Pinpoint the cell where the given text exists, returning its (x, y) midpoint coordinate. 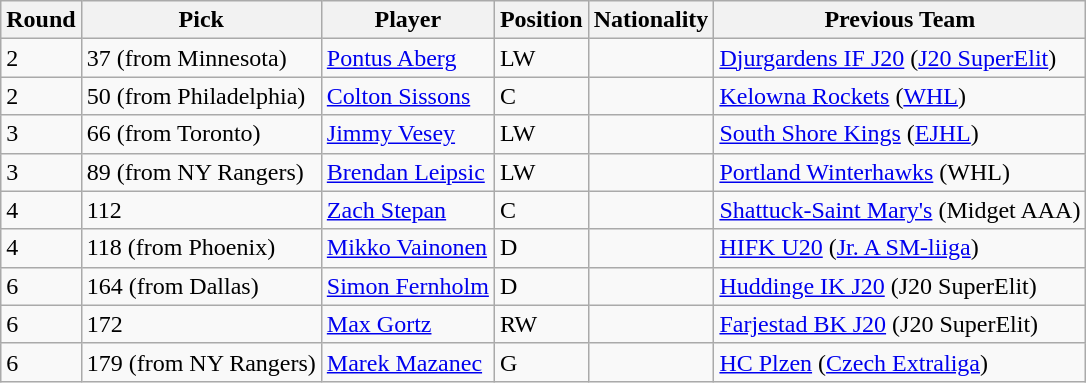
Mikko Vainonen (408, 248)
Pick (201, 20)
HIFK U20 (Jr. A SM-liiga) (900, 248)
Shattuck-Saint Mary's (Midget AAA) (900, 210)
Player (408, 20)
37 (from Minnesota) (201, 58)
112 (201, 210)
HC Plzen (Czech Extraliga) (900, 362)
Pontus Aberg (408, 58)
172 (201, 324)
118 (from Phoenix) (201, 248)
Position (541, 20)
Colton Sissons (408, 96)
South Shore Kings (EJHL) (900, 134)
Max Gortz (408, 324)
G (541, 362)
Nationality (651, 20)
Zach Stepan (408, 210)
Round (41, 20)
164 (from Dallas) (201, 286)
Previous Team (900, 20)
179 (from NY Rangers) (201, 362)
Simon Fernholm (408, 286)
Huddinge IK J20 (J20 SuperElit) (900, 286)
66 (from Toronto) (201, 134)
Jimmy Vesey (408, 134)
RW (541, 324)
89 (from NY Rangers) (201, 172)
Djurgardens IF J20 (J20 SuperElit) (900, 58)
Farjestad BK J20 (J20 SuperElit) (900, 324)
Brendan Leipsic (408, 172)
Marek Mazanec (408, 362)
50 (from Philadelphia) (201, 96)
Portland Winterhawks (WHL) (900, 172)
Kelowna Rockets (WHL) (900, 96)
